Scan for the cell matching the given text and deliver its (x, y) coordinate at center. 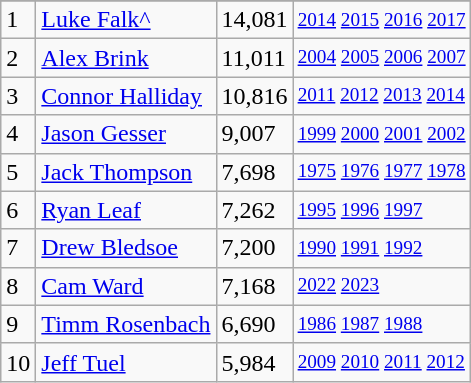
Luke Falk^ (126, 20)
Jeff Tuel (126, 362)
1999 2000 2001 2002 (382, 134)
9,007 (254, 134)
Jason Gesser (126, 134)
10,816 (254, 96)
7 (18, 248)
4 (18, 134)
Drew Bledsoe (126, 248)
Jack Thompson (126, 172)
11,011 (254, 58)
1990 1991 1992 (382, 248)
Connor Halliday (126, 96)
2014 2015 2016 2017 (382, 20)
Ryan Leaf (126, 210)
1975 1976 1977 1978 (382, 172)
7,200 (254, 248)
8 (18, 286)
2004 2005 2006 2007 (382, 58)
Timm Rosenbach (126, 324)
6 (18, 210)
2 (18, 58)
1 (18, 20)
14,081 (254, 20)
7,168 (254, 286)
1986 1987 1988 (382, 324)
5 (18, 172)
7,698 (254, 172)
7,262 (254, 210)
1995 1996 1997 (382, 210)
5,984 (254, 362)
10 (18, 362)
2009 2010 2011 2012 (382, 362)
6,690 (254, 324)
2022 2023 (382, 286)
Cam Ward (126, 286)
9 (18, 324)
3 (18, 96)
2011 2012 2013 2014 (382, 96)
Alex Brink (126, 58)
